Scan for the cell matching the given text and deliver its (X, Y) coordinate at center. 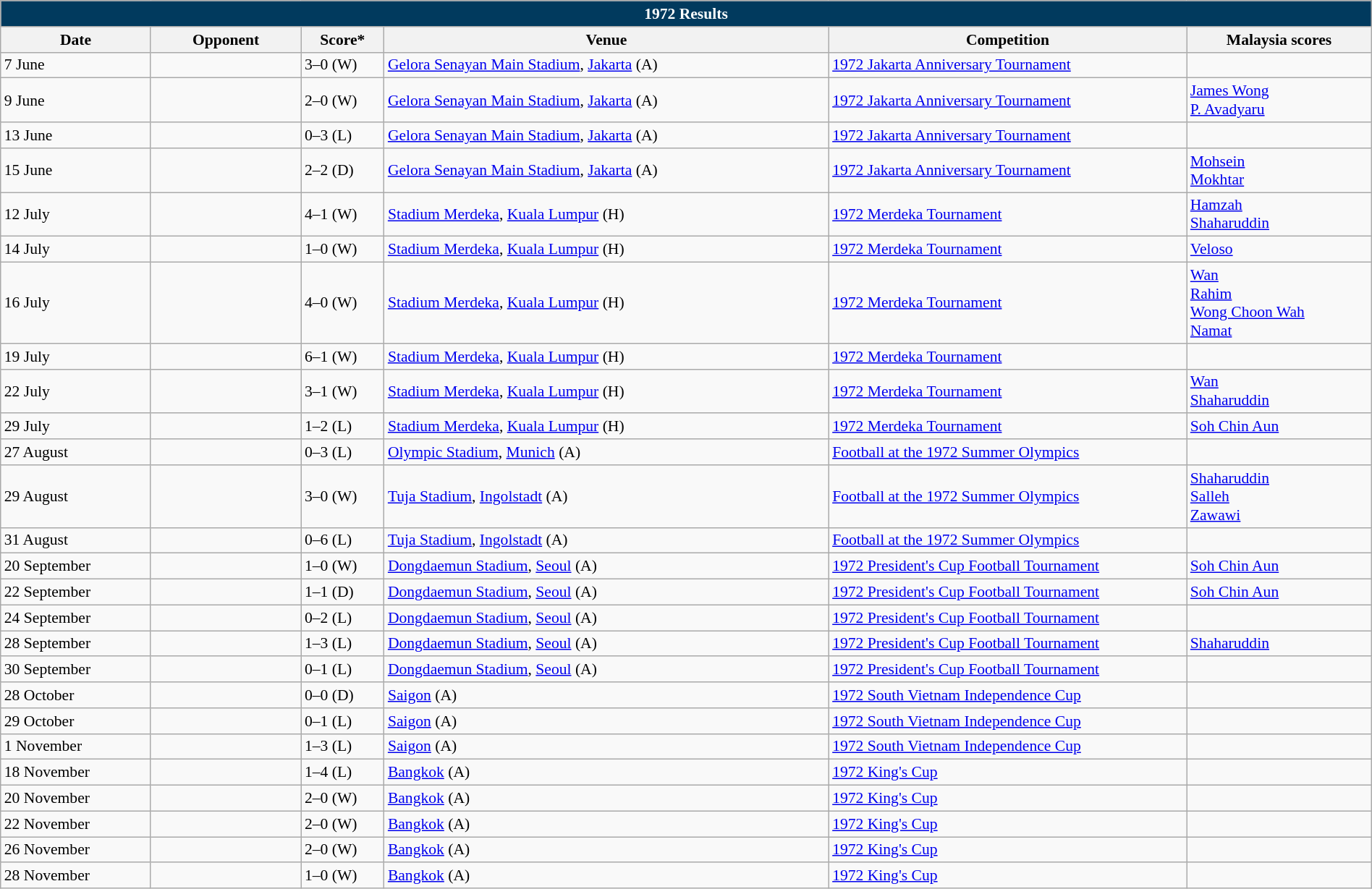
0–0 (D) (343, 695)
Wan Shaharuddin (1279, 391)
28 September (76, 644)
6–1 (W) (343, 357)
Wan Rahim Wong Choon Wah Namat (1279, 303)
Venue (606, 40)
29 July (76, 427)
Shaharuddin Salleh Zawawi (1279, 496)
31 August (76, 540)
27 August (76, 452)
4–1 (W) (343, 214)
4–0 (W) (343, 303)
18 November (76, 773)
30 September (76, 670)
Malaysia scores (1279, 40)
Veloso (1279, 250)
19 July (76, 357)
Hamzah Shaharuddin (1279, 214)
0–2 (L) (343, 618)
James Wong P. Avadyaru (1279, 100)
1972 Results (686, 14)
Competition (1007, 40)
22 July (76, 391)
1–2 (L) (343, 427)
Shaharuddin (1279, 644)
1 November (76, 746)
Opponent (226, 40)
15 June (76, 171)
28 October (76, 695)
9 June (76, 100)
28 November (76, 876)
20 September (76, 566)
22 September (76, 592)
1–1 (D) (343, 592)
0–6 (L) (343, 540)
26 November (76, 850)
3–1 (W) (343, 391)
14 July (76, 250)
1–4 (L) (343, 773)
29 August (76, 496)
16 July (76, 303)
2–2 (D) (343, 171)
20 November (76, 799)
Olympic Stadium, Munich (A) (606, 452)
Score* (343, 40)
24 September (76, 618)
Date (76, 40)
13 June (76, 135)
29 October (76, 721)
7 June (76, 65)
12 July (76, 214)
Mohsein Mokhtar (1279, 171)
22 November (76, 824)
